Search for the cell housing the specified text and yield its [x, y] center coordinate. 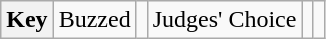
Judges' Choice [224, 20]
Key [27, 20]
Buzzed [94, 20]
